Detect which cell encompasses the target text, then output its [x, y] center coordinate. 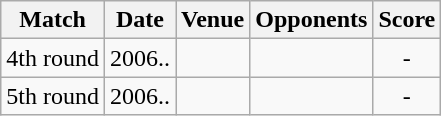
Score [407, 20]
Match [53, 20]
5th round [53, 96]
Venue [213, 20]
Date [140, 20]
4th round [53, 58]
Opponents [312, 20]
